Search for the cell housing the specified text and yield its (X, Y) center coordinate. 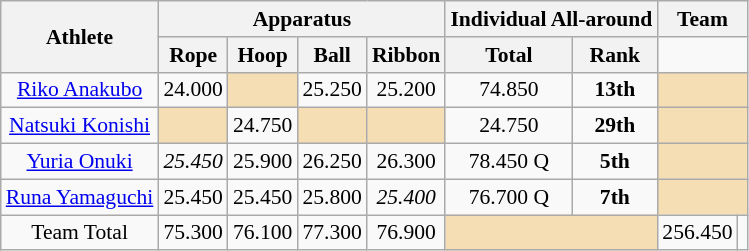
Riko Anakubo (80, 90)
256.450 (697, 233)
76.900 (406, 233)
75.300 (192, 233)
Runa Yamaguchi (80, 197)
25.800 (332, 197)
Ribbon (406, 55)
Natsuki Konishi (80, 126)
26.250 (332, 162)
26.300 (406, 162)
Athlete (80, 36)
Hoop (262, 55)
76.700 Q (508, 197)
Team Total (80, 233)
Apparatus (302, 19)
29th (614, 126)
78.450 Q (508, 162)
Total (508, 55)
Individual All-around (551, 19)
Ball (332, 55)
77.300 (332, 233)
7th (614, 197)
74.850 (508, 90)
Yuria Onuki (80, 162)
Team (702, 19)
Rope (192, 55)
13th (614, 90)
25.400 (406, 197)
25.200 (406, 90)
76.100 (262, 233)
24.000 (192, 90)
25.250 (332, 90)
5th (614, 162)
25.900 (262, 162)
Rank (614, 55)
